Provide the [x, y] coordinate of the cell's center where the given text is located.  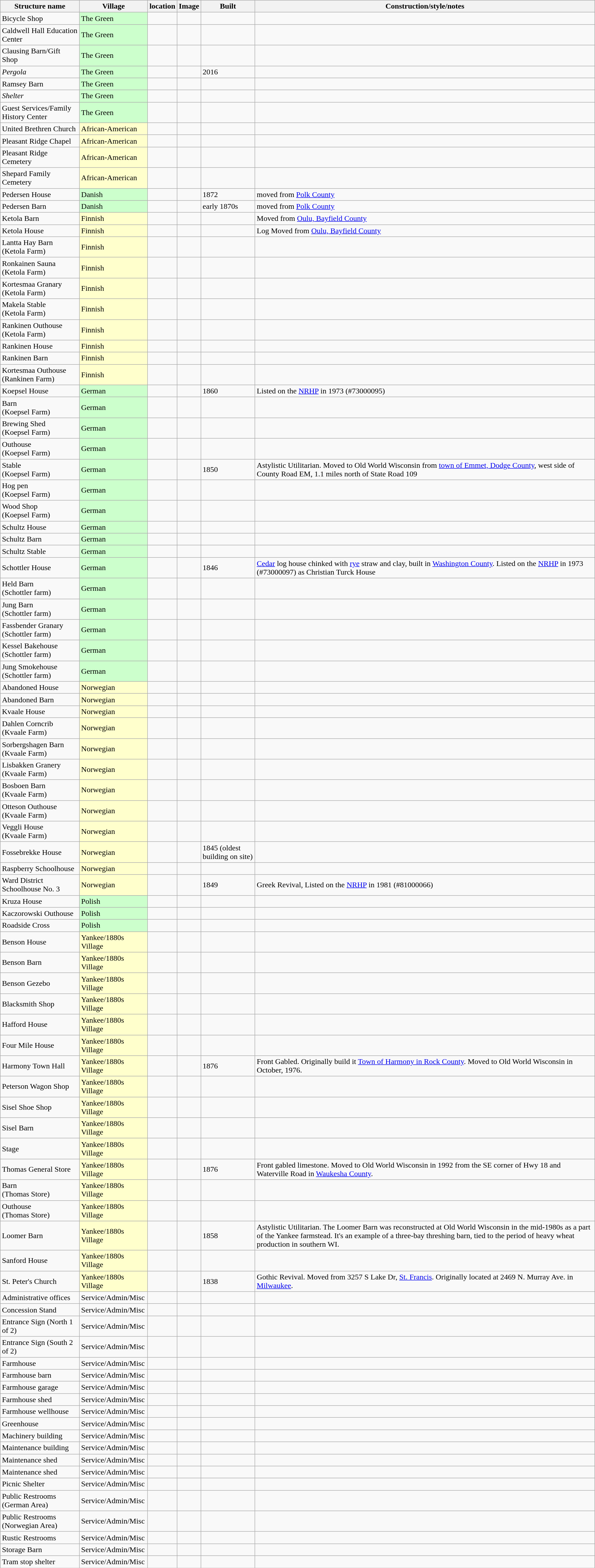
United Brethren Church [40, 129]
Sisel Shoe Shop [40, 1107]
Barn(Thomas Store) [40, 1190]
Held Barn(Schottler farm) [40, 589]
Abandoned House [40, 687]
Pergola [40, 72]
Maintenance building [40, 1448]
Loomer Barn [40, 1236]
Entrance Sign (South 2 of 2) [40, 1347]
2016 [228, 72]
Pleasant Ridge Cemetery [40, 157]
Barn(Koepsel Farm) [40, 407]
Kessel Bakehouse(Schottler farm) [40, 650]
Front Gabled. Originally build it Town of Harmony in Rock County. Moved to Old World Wisconsin in October, 1976. [425, 1066]
Construction/style/notes [425, 6]
Sanford House [40, 1260]
Tram stop shelter [40, 1562]
Jung Smokehouse(Schottler farm) [40, 671]
1858 [228, 1236]
Farmhouse barn [40, 1375]
Ketola Barn [40, 219]
Peterson Wagon Shop [40, 1087]
1850 [228, 469]
Jung Barn(Schottler farm) [40, 609]
Ronkainen Sauna(Ketola Farm) [40, 268]
Bosboen Barn(Kvaale Farm) [40, 790]
Fossebrekke House [40, 852]
1849 [228, 885]
Brewing Shed(Koepsel Farm) [40, 428]
Shelter [40, 96]
Public Restrooms(German Area) [40, 1501]
Lisbakken Granery(Kvaale Farm) [40, 770]
Structure name [40, 6]
Entrance Sign (North 1 of 2) [40, 1326]
Schultz Barn [40, 539]
Storage Barn [40, 1550]
Hog pen(Koepsel Farm) [40, 490]
Outhouse(Thomas Store) [40, 1211]
Schultz Stable [40, 551]
Gothic Revival. Moved from 3257 S Lake Dr, St. Francis. Originally located at 2469 N. Murray Ave. in Milwaukee. [425, 1281]
Wood Shop(Koepsel Farm) [40, 511]
Cedar log house chinked with rye straw and clay, built in Washington County. Listed on the NRHP in 1973 (#73000097) as Christian Turck House [425, 568]
Benson Gezebo [40, 983]
Rankinen Outhouse(Ketola Farm) [40, 330]
Hafford House [40, 1025]
Schottler House [40, 568]
Village [114, 6]
Koepsel House [40, 391]
Picnic Shelter [40, 1484]
Benson Barn [40, 962]
Sisel Barn [40, 1128]
Ramsey Barn [40, 84]
Stage [40, 1149]
early 1870s [228, 207]
Kortesmaa Outhouse(Rankinen Farm) [40, 374]
Pleasant Ridge Chapel [40, 141]
Farmhouse [40, 1363]
Front gabled limestone. Moved to Old World Wisconsin in 1992 from the SE corner of Hwy 18 and Waterville Road in Waukesha County. [425, 1169]
Blacksmith Shop [40, 1004]
Ward District Schoolhouse No. 3 [40, 885]
Makela Stable(Ketola Farm) [40, 309]
Listed on the NRHP in 1973 (#73000095) [425, 391]
Farmhouse wellhouse [40, 1412]
1838 [228, 1281]
Four Mile House [40, 1045]
Dahlen Corncrib(Kvaale Farm) [40, 728]
Roadside Cross [40, 925]
1846 [228, 568]
Rankinen House [40, 346]
Astylistic Utilitarian. Moved to Old World Wisconsin from town of Emmet, Dodge County, west side of County Road EM, 1.1 miles north of State Road 109 [425, 469]
Guest Services/Family History Center [40, 112]
Veggli House(Kvaale Farm) [40, 831]
Log Moved from Oulu, Bayfield County [425, 231]
Machinery building [40, 1436]
Bicycle Shop [40, 18]
Greenhouse [40, 1424]
Kortesmaa Granary(Ketola Farm) [40, 289]
Clausing Barn/Gift Shop [40, 55]
Harmony Town Hall [40, 1066]
1860 [228, 391]
Pedersen House [40, 194]
Public Restrooms(Norwegian Area) [40, 1521]
Outhouse(Koepsel Farm) [40, 449]
Farmhouse garage [40, 1387]
Greek Revival, Listed on the NRHP in 1981 (#81000066) [425, 885]
Pedersen Barn [40, 207]
Otteson Outhouse(Kvaale Farm) [40, 811]
Kruza House [40, 901]
Shepard Family Cemetery [40, 178]
Image [189, 6]
Ketola House [40, 231]
location [162, 6]
Rankinen Barn [40, 358]
Lantta Hay Barn(Ketola Farm) [40, 247]
Fassbender Granary(Schottler farm) [40, 630]
1845 (oldest building on site) [228, 852]
Built [228, 6]
Raspberry Schoolhouse [40, 869]
Farmhouse shed [40, 1400]
1872 [228, 194]
Kvaale House [40, 712]
Schultz House [40, 527]
St. Peter's Church [40, 1281]
Rustic Restrooms [40, 1537]
Benson House [40, 942]
Caldwell Hall Education Center [40, 35]
Stable(Koepsel Farm) [40, 469]
Kaczorowski Outhouse [40, 913]
Sorbergshagen Barn(Kvaale Farm) [40, 749]
Moved from Oulu, Bayfield County [425, 219]
Concession Stand [40, 1310]
Thomas General Store [40, 1169]
Abandoned Barn [40, 699]
Administrative offices [40, 1298]
